Capture the cell that displays the provided text and extract its (x, y) central coordinate. 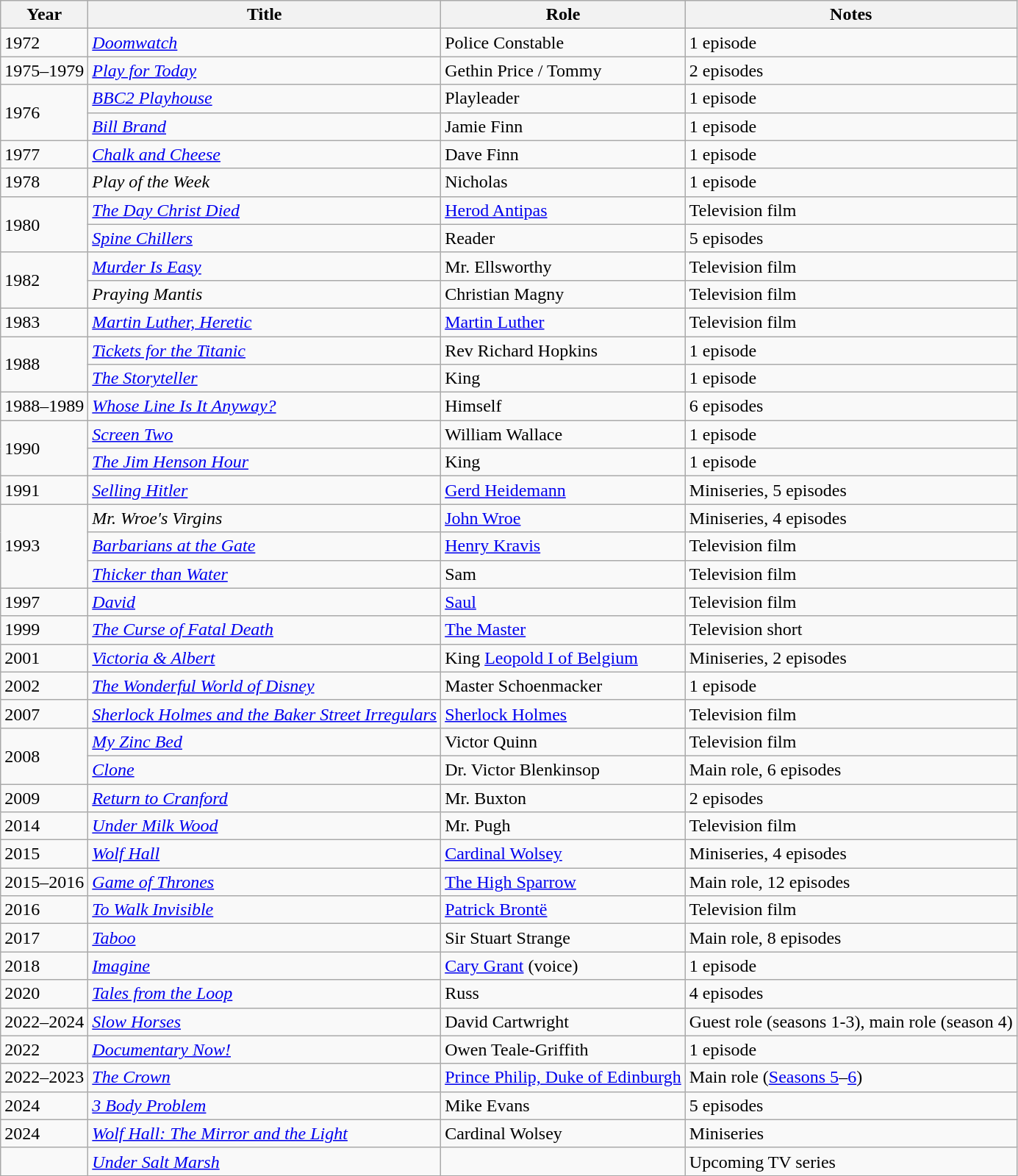
Main role, 8 episodes (851, 938)
Tales from the Loop (265, 994)
2022–2023 (44, 1078)
Sam (563, 574)
1999 (44, 630)
Praying Mantis (265, 294)
Spine Chillers (265, 238)
Main role, 12 episodes (851, 882)
1991 (44, 490)
King Leopold I of Belgium (563, 658)
The Day Christ Died (265, 210)
Miniseries (851, 1133)
Doomwatch (265, 43)
The Storyteller (265, 379)
Mr. Pugh (563, 826)
Wolf Hall: The Mirror and the Light (265, 1133)
Game of Thrones (265, 882)
The Curse of Fatal Death (265, 630)
Murder Is Easy (265, 266)
Himself (563, 406)
Mr. Ellsworthy (563, 266)
2022 (44, 1050)
Main role (Seasons 5–6) (851, 1078)
Whose Line Is It Anyway? (265, 406)
To Walk Invisible (265, 910)
Television short (851, 630)
2001 (44, 658)
Russ (563, 994)
1976 (44, 112)
2016 (44, 910)
2008 (44, 756)
David Cartwright (563, 1022)
Chalk and Cheese (265, 154)
Main role, 6 episodes (851, 770)
Nicholas (563, 182)
The Crown (265, 1078)
Screen Two (265, 434)
2018 (44, 966)
4 episodes (851, 994)
Patrick Brontë (563, 910)
1982 (44, 280)
Bill Brand (265, 126)
Owen Teale-Griffith (563, 1050)
1993 (44, 546)
1980 (44, 224)
Gerd Heidemann (563, 490)
BBC2 Playhouse (265, 98)
Reader (563, 238)
Role (563, 15)
Wolf Hall (265, 854)
1972 (44, 43)
Title (265, 15)
Mr. Buxton (563, 797)
Under Milk Wood (265, 826)
Sir Stuart Strange (563, 938)
2022–2024 (44, 1022)
Documentary Now! (265, 1050)
Dr. Victor Blenkinsop (563, 770)
Master Schoenmacker (563, 686)
Jamie Finn (563, 126)
Sherlock Holmes (563, 714)
Mike Evans (563, 1105)
2014 (44, 826)
Herod Antipas (563, 210)
Play of the Week (265, 182)
Saul (563, 602)
Victor Quinn (563, 742)
Play for Today (265, 71)
1988–1989 (44, 406)
Gethin Price / Tommy (563, 71)
Rev Richard Hopkins (563, 351)
Thicker than Water (265, 574)
David (265, 602)
Guest role (seasons 1-3), main role (season 4) (851, 1022)
Dave Finn (563, 154)
Taboo (265, 938)
2002 (44, 686)
2017 (44, 938)
Return to Cranford (265, 797)
The High Sparrow (563, 882)
1983 (44, 322)
Martin Luther (563, 322)
Slow Horses (265, 1022)
Playleader (563, 98)
1975–1979 (44, 71)
The Master (563, 630)
2007 (44, 714)
John Wroe (563, 518)
Miniseries, 2 episodes (851, 658)
Year (44, 15)
The Wonderful World of Disney (265, 686)
Henry Kravis (563, 546)
1990 (44, 448)
Victoria & Albert (265, 658)
2015 (44, 854)
2015–2016 (44, 882)
1997 (44, 602)
Cary Grant (voice) (563, 966)
Martin Luther, Heretic (265, 322)
Under Salt Marsh (265, 1161)
Christian Magny (563, 294)
Sherlock Holmes and the Baker Street Irregulars (265, 714)
My Zinc Bed (265, 742)
Miniseries, 5 episodes (851, 490)
1977 (44, 154)
Selling Hitler (265, 490)
2009 (44, 797)
2020 (44, 994)
3 Body Problem (265, 1105)
William Wallace (563, 434)
Clone (265, 770)
Police Constable (563, 43)
1978 (44, 182)
6 episodes (851, 406)
Tickets for the Titanic (265, 351)
Prince Philip, Duke of Edinburgh (563, 1078)
Upcoming TV series (851, 1161)
Barbarians at the Gate (265, 546)
Imagine (265, 966)
Mr. Wroe's Virgins (265, 518)
The Jim Henson Hour (265, 462)
Notes (851, 15)
1988 (44, 365)
